Return (x, y) of the center of cell containing provided text 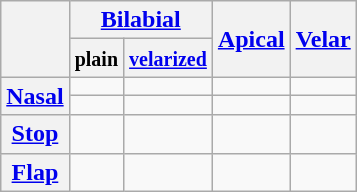
Flap (35, 172)
velarized (168, 58)
Bilabial (140, 20)
plain (96, 58)
Velar (323, 39)
Stop (35, 134)
Nasal (35, 96)
Apical (251, 39)
